Scan for the cell matching the given text and deliver its (x, y) coordinate at center. 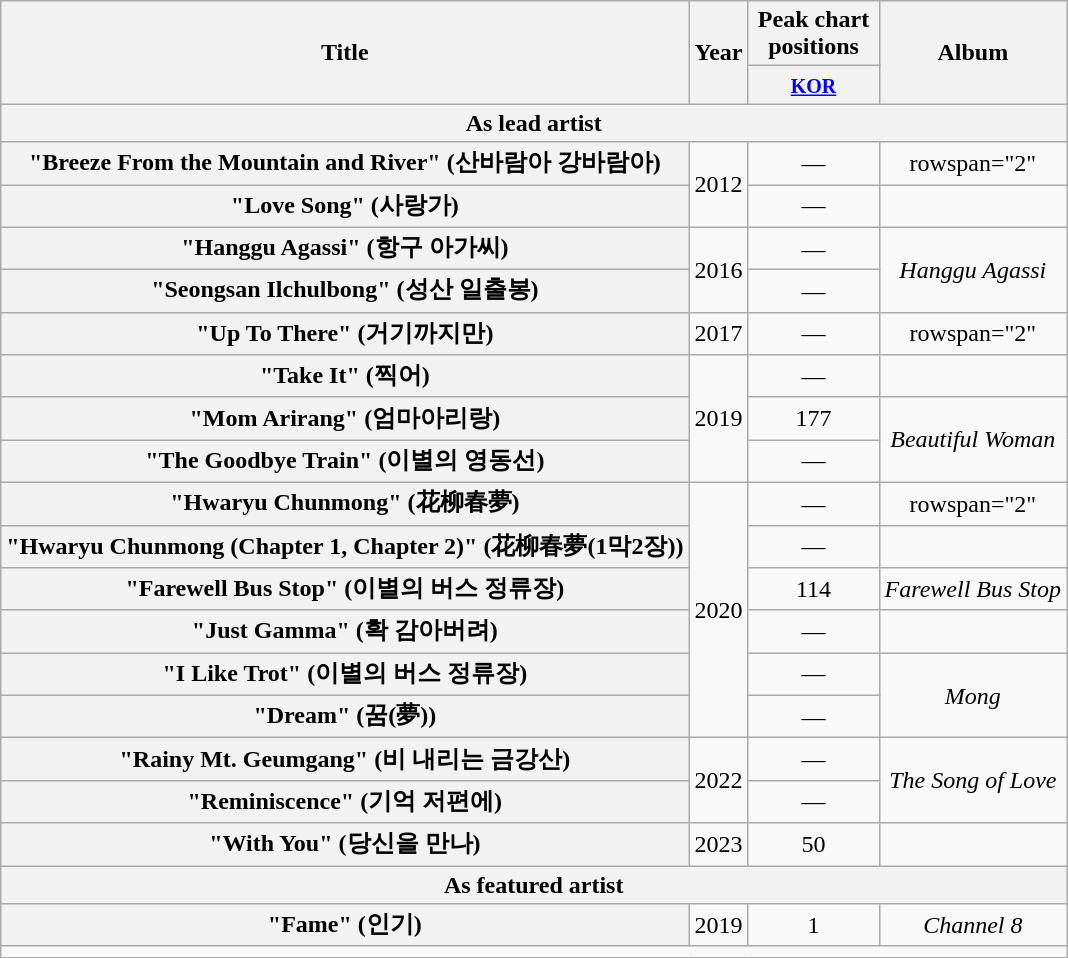
"Hwaryu Chunmong" (花柳春夢) (345, 504)
KOR (814, 85)
The Song of Love (973, 780)
As featured artist (534, 885)
Title (345, 52)
"Just Gamma" (확 감아버려) (345, 632)
Album (973, 52)
2020 (718, 610)
"Seongsan Ilchulbong" (성산 일출봉) (345, 292)
Hanggu Agassi (973, 270)
"Love Song" (사랑가) (345, 206)
50 (814, 844)
"Breeze From the Mountain and River" (산바람아 강바람아) (345, 164)
"The Goodbye Train" (이별의 영동선) (345, 462)
"Mom Arirang" (엄마아리랑) (345, 418)
2022 (718, 780)
2012 (718, 184)
"Up To There" (거기까지만) (345, 334)
Channel 8 (973, 926)
Peak chart positions (814, 34)
2016 (718, 270)
"Fame" (인기) (345, 926)
2023 (718, 844)
"Hanggu Agassi" (항구 아가씨) (345, 248)
"Rainy Mt. Geumgang" (비 내리는 금강산) (345, 760)
Year (718, 52)
"Hwaryu Chunmong (Chapter 1, Chapter 2)" (花柳春夢(1막2장)) (345, 546)
"With You" (당신을 만나) (345, 844)
114 (814, 590)
"Dream" (꿈(夢)) (345, 716)
"Farewell Bus Stop" (이별의 버스 정류장) (345, 590)
As lead artist (534, 123)
2017 (718, 334)
Beautiful Woman (973, 440)
Mong (973, 696)
"Reminiscence" (기억 저편에) (345, 802)
Farewell Bus Stop (973, 590)
"Take It" (찍어) (345, 376)
177 (814, 418)
"I Like Trot" (이별의 버스 정류장) (345, 674)
1 (814, 926)
